Output the [x, y] coordinate of the center of the cell containing the given text.  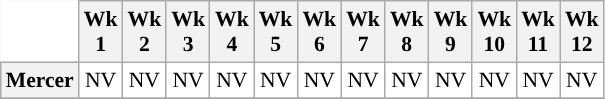
Wk2 [145, 32]
Wk5 [276, 32]
Mercer [40, 80]
Wk6 [319, 32]
Wk12 [582, 32]
Wk7 [363, 32]
Wk11 [538, 32]
Wk 1 [101, 32]
Wk4 [232, 32]
Wk9 [451, 32]
Wk10 [494, 32]
Wk8 [407, 32]
Wk3 [188, 32]
